Return the (X, Y) coordinate for the center point of the cell that contains the specified text.  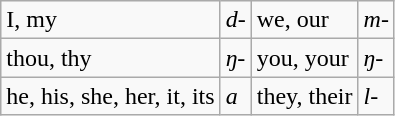
I, my (110, 20)
d- (236, 20)
he, his, she, her, it, its (110, 96)
we, our (304, 20)
a (236, 96)
thou, thy (110, 58)
you, your (304, 58)
they, their (304, 96)
l- (376, 96)
m- (376, 20)
